For the text-containing cell, return its midpoint in (X, Y) coordinate format. 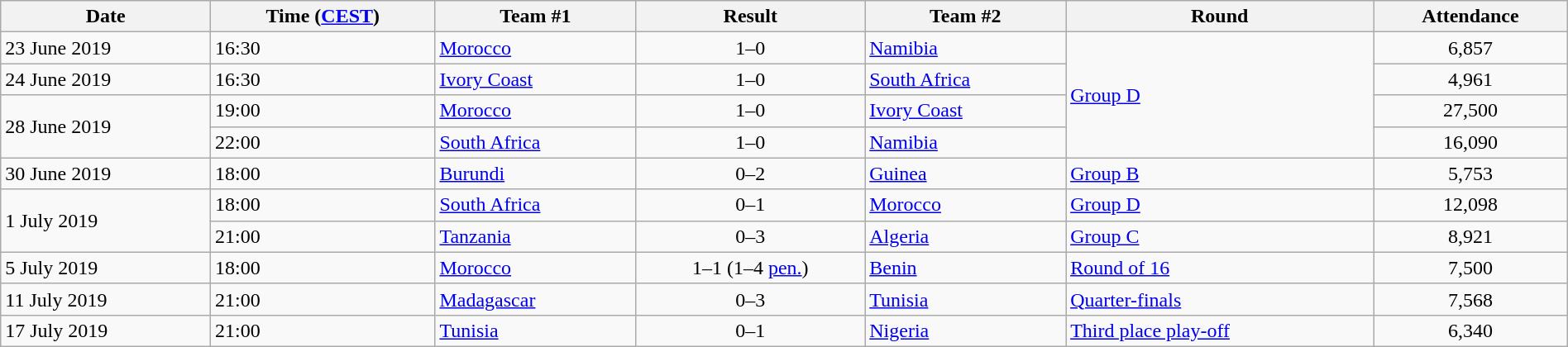
Team #1 (536, 17)
16,090 (1470, 142)
5 July 2019 (106, 268)
Group B (1220, 173)
23 June 2019 (106, 48)
Round of 16 (1220, 268)
24 June 2019 (106, 79)
Attendance (1470, 17)
6,340 (1470, 330)
Round (1220, 17)
7,568 (1470, 299)
5,753 (1470, 173)
Date (106, 17)
Quarter-finals (1220, 299)
0–2 (751, 173)
1–1 (1–4 pen.) (751, 268)
22:00 (323, 142)
11 July 2019 (106, 299)
Benin (966, 268)
Group C (1220, 236)
1 July 2019 (106, 221)
4,961 (1470, 79)
Algeria (966, 236)
Tanzania (536, 236)
Guinea (966, 173)
27,500 (1470, 111)
30 June 2019 (106, 173)
Team #2 (966, 17)
Third place play-off (1220, 330)
Burundi (536, 173)
19:00 (323, 111)
8,921 (1470, 236)
Madagascar (536, 299)
17 July 2019 (106, 330)
12,098 (1470, 205)
Time (CEST) (323, 17)
7,500 (1470, 268)
Nigeria (966, 330)
28 June 2019 (106, 126)
Result (751, 17)
6,857 (1470, 48)
